Pinpoint the cell where the given text exists, returning its (X, Y) midpoint coordinate. 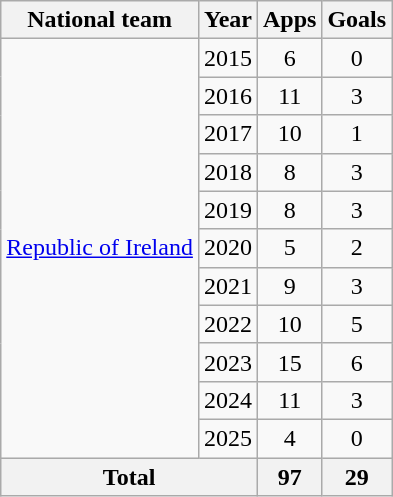
2019 (228, 210)
2024 (228, 400)
2017 (228, 134)
15 (289, 362)
4 (289, 438)
2025 (228, 438)
2018 (228, 172)
Year (228, 20)
2015 (228, 58)
2016 (228, 96)
9 (289, 286)
2022 (228, 324)
National team (100, 20)
2023 (228, 362)
2 (357, 248)
Apps (289, 20)
97 (289, 477)
2020 (228, 248)
29 (357, 477)
1 (357, 134)
Republic of Ireland (100, 248)
2021 (228, 286)
Total (130, 477)
Goals (357, 20)
